Capture the cell that displays the provided text and extract its [X, Y] central coordinate. 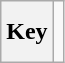
Key [27, 32]
